Output the [X, Y] coordinate of the center of the cell containing the given text.  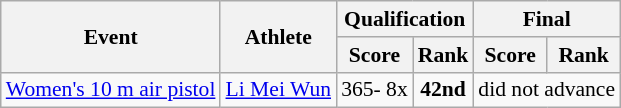
365- 8x [374, 90]
Women's 10 m air pistol [111, 90]
Li Mei Wun [278, 90]
42nd [444, 90]
Event [111, 36]
Final [546, 19]
did not advance [546, 90]
Athlete [278, 36]
Qualification [404, 19]
